Identify which cell holds the provided text, then report its [x, y] central coordinate. 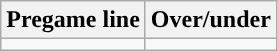
Pregame line [74, 20]
Over/under [210, 20]
